Return (x, y) of the center of cell containing provided text 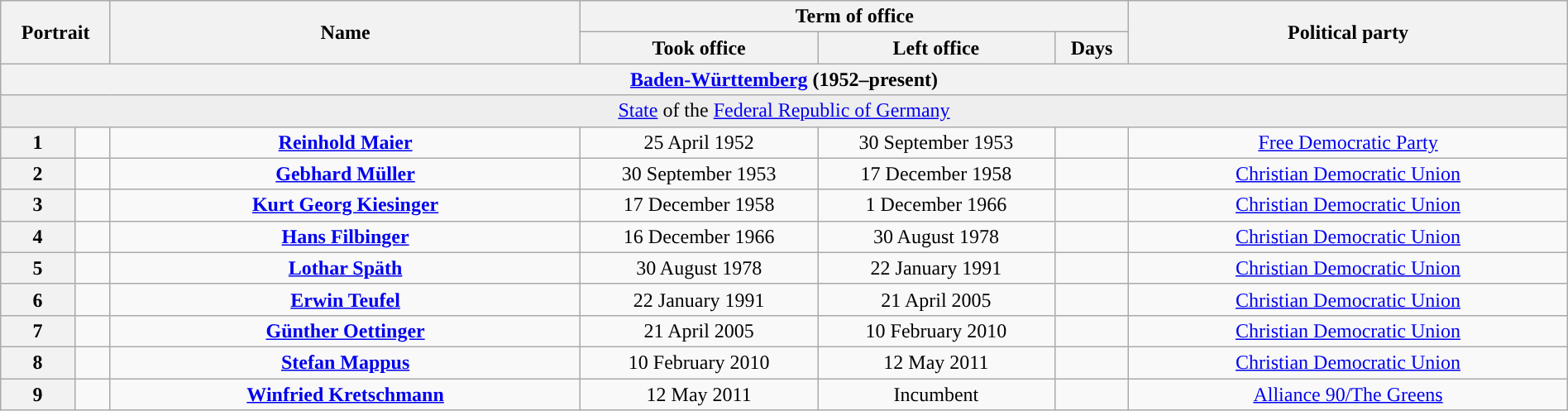
1 December 1966 (936, 205)
3 (38, 205)
Political party (1348, 32)
Portrait (56, 32)
Hans Filbinger (345, 237)
Term of office (855, 17)
2 (38, 174)
Baden-Württemberg (1952–present) (784, 79)
Lothar Späth (345, 268)
7 (38, 331)
Günther Oettinger (345, 331)
Alliance 90/The Greens (1348, 394)
Kurt Georg Kiesinger (345, 205)
Incumbent (936, 394)
16 December 1966 (700, 237)
4 (38, 237)
Erwin Teufel (345, 299)
Left office (936, 48)
Reinhold Maier (345, 142)
State of the Federal Republic of Germany (784, 111)
1 (38, 142)
25 April 1952 (700, 142)
5 (38, 268)
Stefan Mappus (345, 362)
8 (38, 362)
9 (38, 394)
Took office (700, 48)
Free Democratic Party (1348, 142)
Gebhard Müller (345, 174)
Winfried Kretschmann (345, 394)
Name (345, 32)
Days (1092, 48)
6 (38, 299)
